Provide the [X, Y] coordinate of the cell's center where the given text is located.  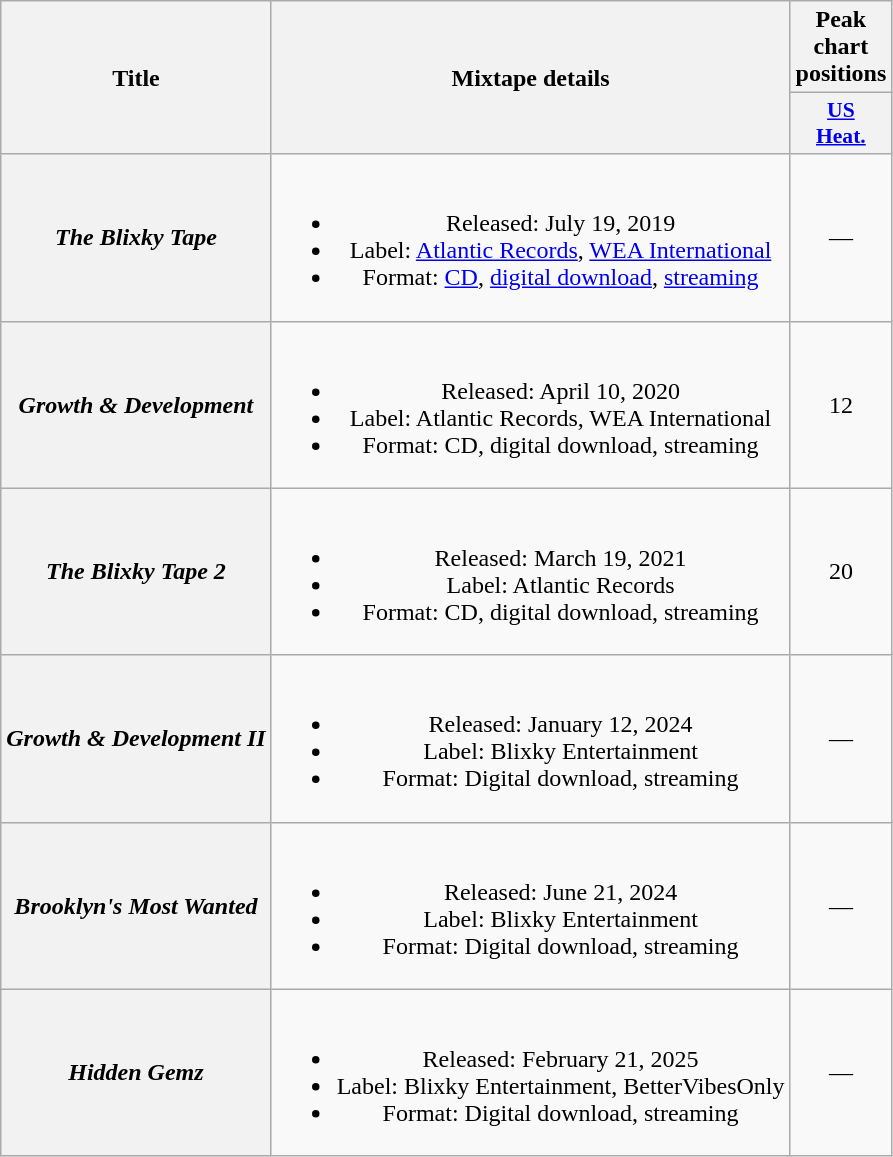
Released: July 19, 2019Label: Atlantic Records, WEA InternationalFormat: CD, digital download, streaming [530, 238]
Released: March 19, 2021Label: Atlantic RecordsFormat: CD, digital download, streaming [530, 572]
Mixtape details [530, 78]
Growth & Development [136, 404]
Peak chart positions [841, 47]
USHeat. [841, 124]
Released: February 21, 2025Label: Blixky Entertainment, BetterVibesOnlyFormat: Digital download, streaming [530, 1072]
Released: January 12, 2024Label: Blixky EntertainmentFormat: Digital download, streaming [530, 738]
Title [136, 78]
12 [841, 404]
Released: June 21, 2024Label: Blixky EntertainmentFormat: Digital download, streaming [530, 906]
The Blixky Tape [136, 238]
20 [841, 572]
The Blixky Tape 2 [136, 572]
Hidden Gemz [136, 1072]
Growth & Development II [136, 738]
Released: April 10, 2020Label: Atlantic Records, WEA InternationalFormat: CD, digital download, streaming [530, 404]
Brooklyn's Most Wanted [136, 906]
